For the text-containing cell, return its midpoint in (X, Y) coordinate format. 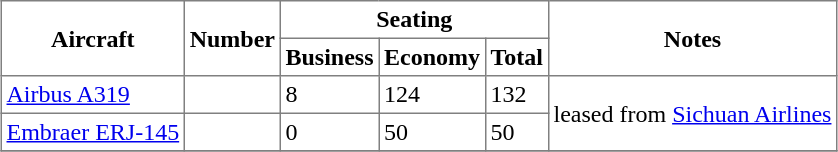
Embraer ERJ-145 (92, 132)
Economy (432, 57)
Total (516, 57)
0 (330, 132)
Number (232, 38)
Aircraft (92, 38)
Seating (414, 20)
Notes (692, 38)
8 (330, 95)
132 (516, 95)
leased from Sichuan Airlines (692, 114)
124 (432, 95)
Business (330, 57)
Airbus A319 (92, 95)
